Identify which cell holds the provided text, then report its [x, y] central coordinate. 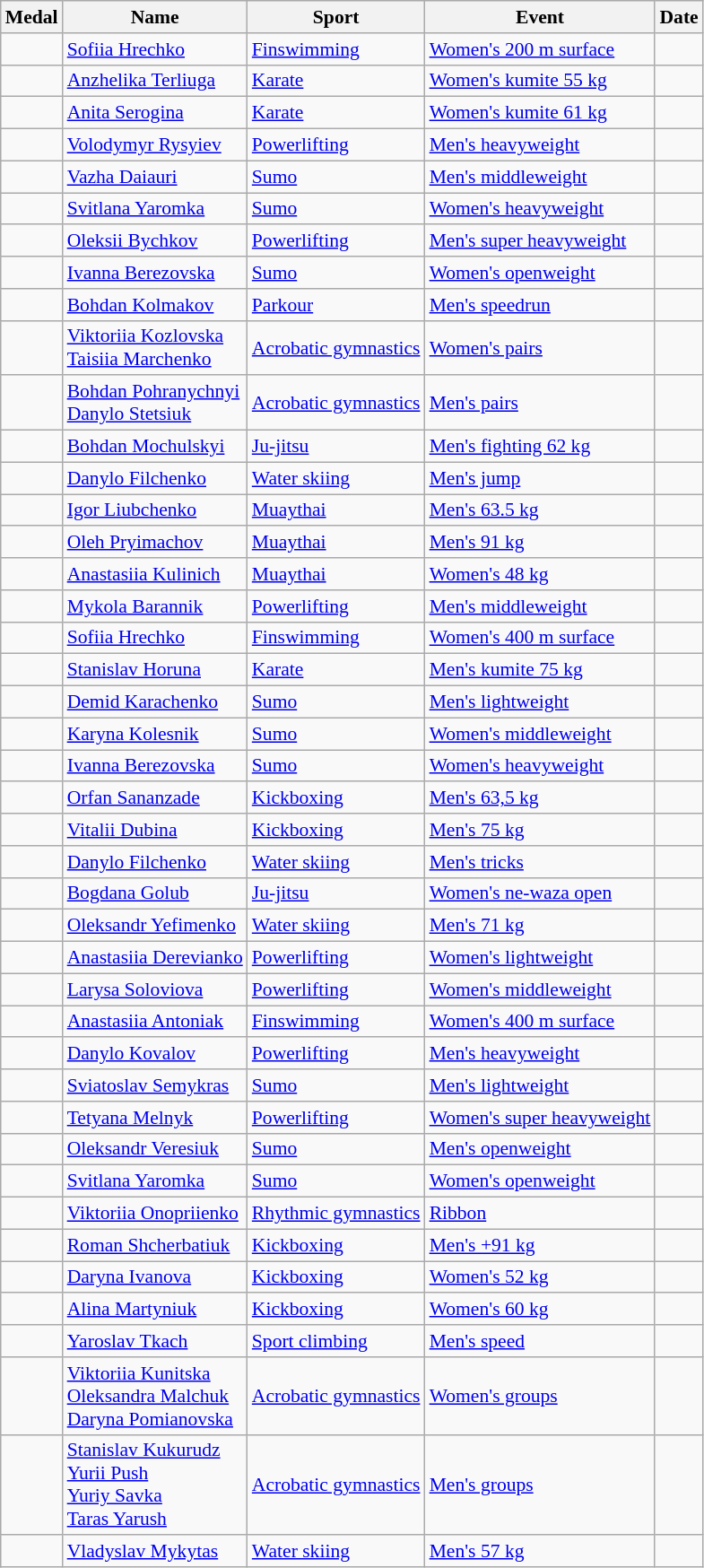
Anastasiia Kulinich [155, 574]
Vazha Daiauri [155, 177]
Men's pairs [540, 404]
Stanislav KukurudzYurii PushYuriy SavkaTaras Yarush [155, 1485]
Tetyana Melnyk [155, 1118]
Stanislav Horuna [155, 670]
Men's openweight [540, 1149]
Men's kumite 75 kg [540, 670]
Parkour [336, 305]
Men's 75 kg [540, 830]
Anastasiia Derevianko [155, 958]
Women's ne-waza open [540, 893]
Danylo Kovalov [155, 1054]
Larysa Soloviova [155, 989]
Mykola Barannik [155, 606]
Viktoriia Onopriienko [155, 1214]
Women's 60 kg [540, 1310]
Oleksandr Veresiuk [155, 1149]
Bohdan Mochulskyi [155, 447]
Bohdan Kolmakov [155, 305]
Anzhelika Terliuga [155, 81]
Men's speed [540, 1341]
Anita Serogina [155, 113]
Women's 200 m surface [540, 49]
Name [155, 17]
Men's 57 kg [540, 1552]
Men's jump [540, 478]
Sport climbing [336, 1341]
Viktoriia KunitskaOleksandra MalchukDaryna Pomianovska [155, 1396]
Date [678, 17]
Men's 91 kg [540, 543]
Women's lightweight [540, 958]
Ribbon [540, 1214]
Oleh Pryimachov [155, 543]
Oleksandr Yefimenko [155, 926]
Bohdan PohranychnyiDanylo Stetsiuk [155, 404]
Men's 71 kg [540, 926]
Roman Shcherbatiuk [155, 1245]
Demid Karachenko [155, 702]
Viktoriia KozlovskaTaisiia Marchenko [155, 348]
Sport [336, 17]
Men's speedrun [540, 305]
Vitalii Dubina [155, 830]
Sviatoslav Semykras [155, 1085]
Women's kumite 61 kg [540, 113]
Orfan Sananzade [155, 798]
Men's 63.5 kg [540, 510]
Anastasiia Antoniak [155, 1022]
Men's super heavyweight [540, 241]
Daryna Ivanova [155, 1277]
Medal [32, 17]
Rhythmic gymnastics [336, 1214]
Bogdana Golub [155, 893]
Alina Martyniuk [155, 1310]
Women's 48 kg [540, 574]
Men's tricks [540, 862]
Event [540, 17]
Karyna Kolesnik [155, 734]
Igor Liubchenko [155, 510]
Women's 52 kg [540, 1277]
Men's groups [540, 1485]
Men's fighting 62 kg [540, 447]
Women's super heavyweight [540, 1118]
Oleksii Bychkov [155, 241]
Vladyslav Mykytas [155, 1552]
Women's pairs [540, 348]
Yaroslav Tkach [155, 1341]
Men's 63,5 kg [540, 798]
Men's +91 kg [540, 1245]
Volodymyr Rysyiev [155, 145]
Women's groups [540, 1396]
Women's kumite 55 kg [540, 81]
